Extract the [x, y] coordinate from the center of the cell holding the provided text.  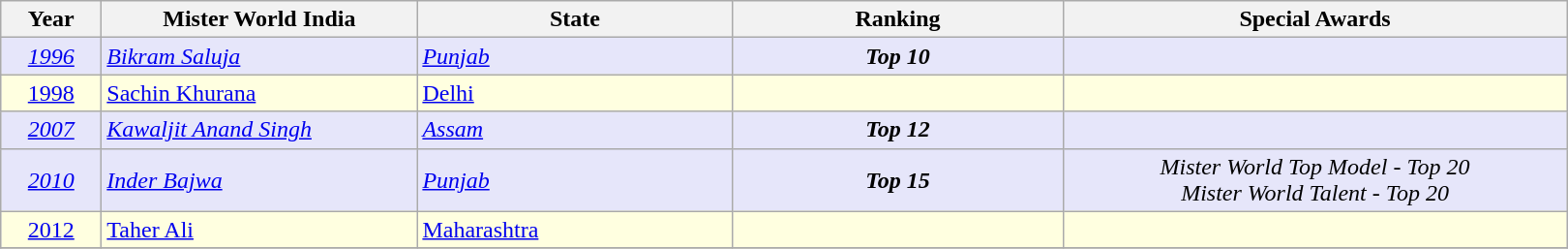
Mister World Top Model - Top 20Mister World Talent - Top 20 [1314, 180]
Top 10 [898, 56]
Delhi [575, 93]
Assam [575, 130]
Top 15 [898, 180]
1996 [51, 56]
Bikram Saluja [259, 56]
Sachin Khurana [259, 93]
1998 [51, 93]
Inder Bajwa [259, 180]
Taher Ali [259, 230]
Top 12 [898, 130]
2007 [51, 130]
2010 [51, 180]
Year [51, 19]
Mister World India [259, 19]
State [575, 19]
Maharashtra [575, 230]
Special Awards [1314, 19]
Ranking [898, 19]
Kawaljit Anand Singh [259, 130]
2012 [51, 230]
